Detect which cell encompasses the target text, then output its (X, Y) center coordinate. 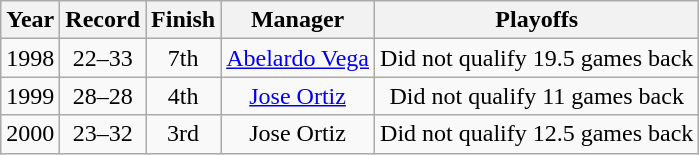
2000 (30, 134)
Finish (184, 20)
1999 (30, 96)
23–32 (103, 134)
22–33 (103, 58)
Abelardo Vega (298, 58)
3rd (184, 134)
1998 (30, 58)
Record (103, 20)
7th (184, 58)
Did not qualify 19.5 games back (537, 58)
28–28 (103, 96)
Did not qualify 11 games back (537, 96)
4th (184, 96)
Year (30, 20)
Playoffs (537, 20)
Did not qualify 12.5 games back (537, 134)
Manager (298, 20)
